Locate the cell with the specified text and output its (x, y) center coordinate. 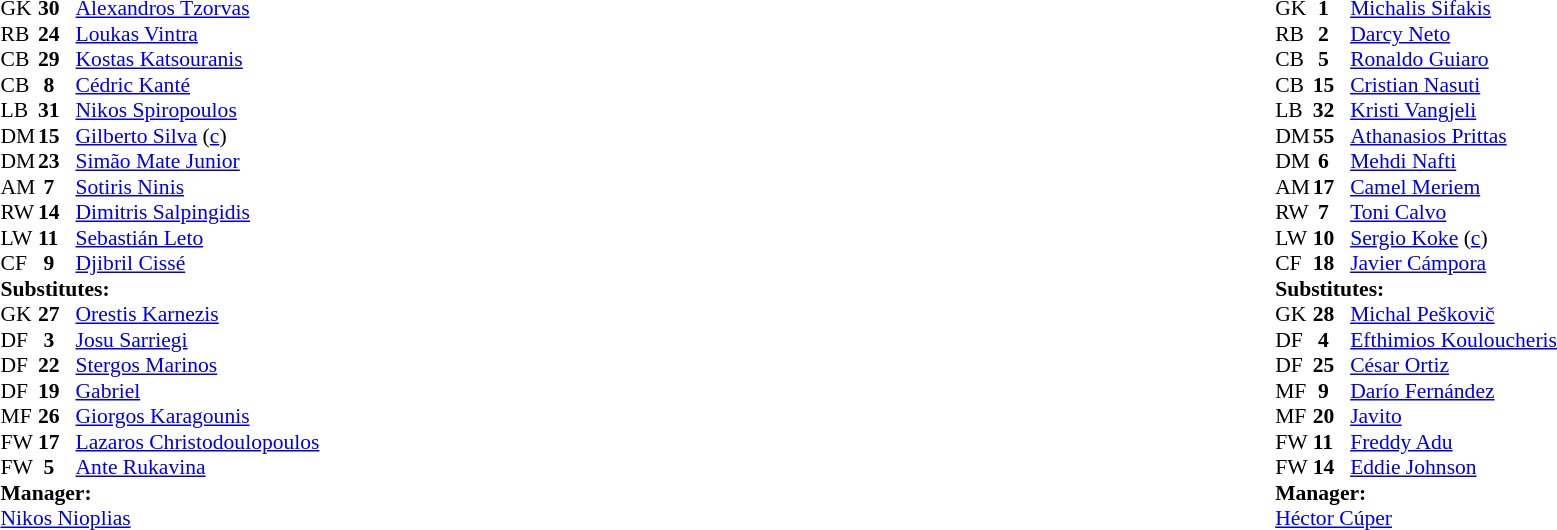
Sotiris Ninis (198, 187)
Djibril Cissé (198, 263)
Gabriel (198, 391)
Darío Fernández (1454, 391)
Freddy Adu (1454, 442)
Javito (1454, 417)
Mehdi Nafti (1454, 161)
2 (1332, 34)
3 (57, 340)
55 (1332, 136)
Loukas Vintra (198, 34)
18 (1332, 263)
Giorgos Karagounis (198, 417)
29 (57, 59)
31 (57, 111)
20 (1332, 417)
Cristian Nasuti (1454, 85)
Sebastián Leto (198, 238)
Darcy Neto (1454, 34)
Orestis Karnezis (198, 315)
26 (57, 417)
Kostas Katsouranis (198, 59)
Josu Sarriegi (198, 340)
Cédric Kanté (198, 85)
Camel Meriem (1454, 187)
23 (57, 161)
Ante Rukavina (198, 467)
Ronaldo Guiaro (1454, 59)
Michal Peškovič (1454, 315)
Lazaros Christodoulopoulos (198, 442)
Eddie Johnson (1454, 467)
Athanasios Prittas (1454, 136)
6 (1332, 161)
Gilberto Silva (c) (198, 136)
Simão Mate Junior (198, 161)
10 (1332, 238)
César Ortiz (1454, 365)
4 (1332, 340)
Toni Calvo (1454, 213)
Dimitris Salpingidis (198, 213)
22 (57, 365)
27 (57, 315)
32 (1332, 111)
24 (57, 34)
25 (1332, 365)
Javier Cámpora (1454, 263)
8 (57, 85)
Sergio Koke (c) (1454, 238)
Nikos Spiropoulos (198, 111)
Kristi Vangjeli (1454, 111)
Stergos Marinos (198, 365)
19 (57, 391)
Efthimios Kouloucheris (1454, 340)
28 (1332, 315)
